Locate the cell with the specified text and output its (X, Y) center coordinate. 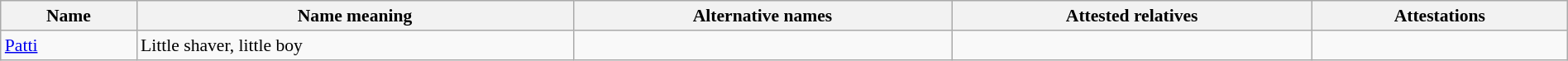
Little shaver, little boy (355, 45)
Name meaning (355, 16)
Attestations (1439, 16)
Patti (69, 45)
Alternative names (762, 16)
Name (69, 16)
Attested relatives (1131, 16)
